Search for the cell housing the specified text and yield its [X, Y] center coordinate. 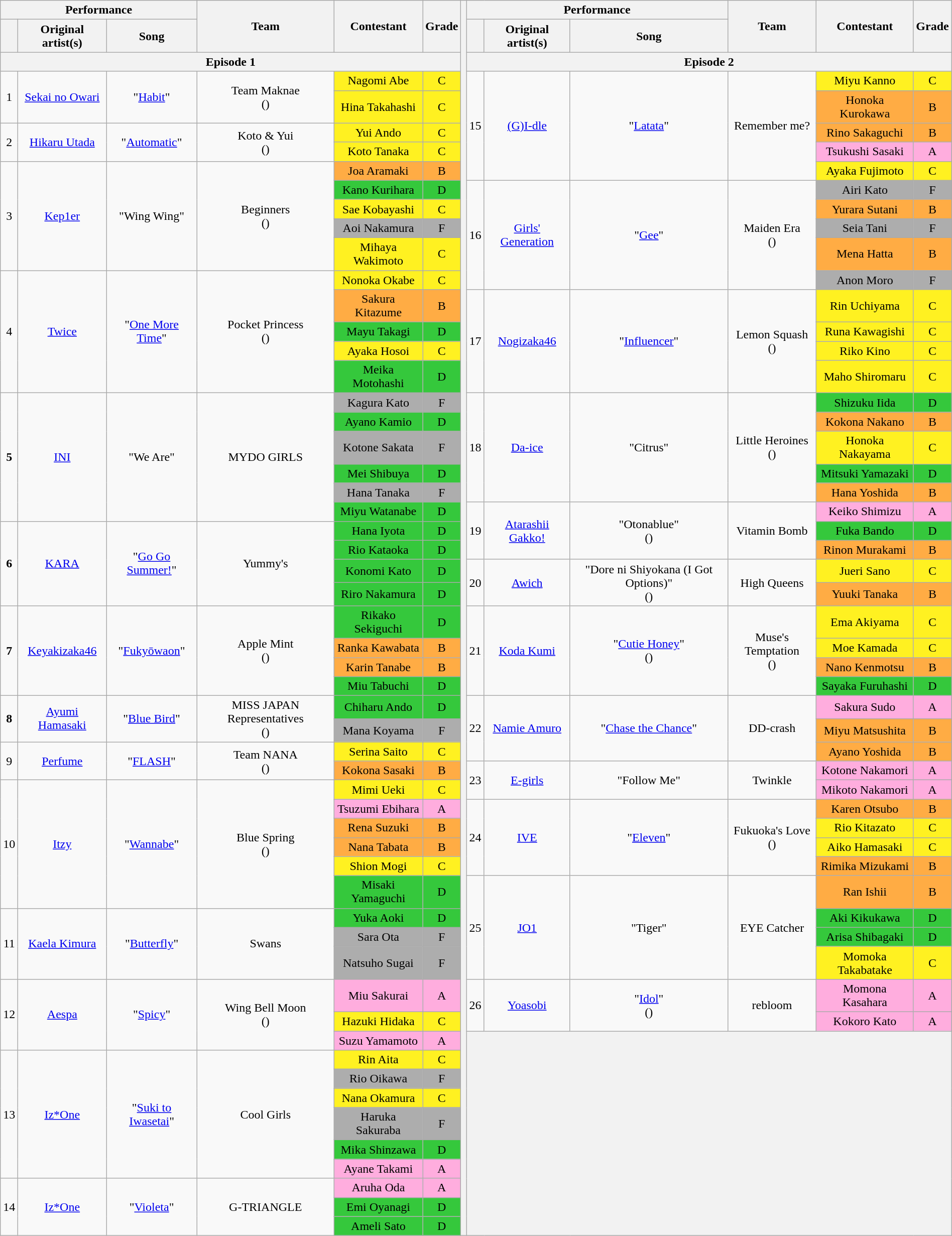
Ran Ishii [865, 892]
Sekai no Owari [62, 97]
Sayaka Furuhashi [865, 686]
"Eleven" [649, 837]
Nano Kenmotsu [865, 667]
Nagomi Abe [378, 81]
Team Maknae() [265, 97]
"Violeta" [152, 1207]
INI [62, 457]
Awich [527, 582]
Aespa [62, 1014]
Runa Kawagishi [865, 332]
Chiharu Ando [378, 707]
26 [475, 1005]
2 [9, 142]
"Latata" [649, 126]
Da-ice [527, 448]
rebloom [772, 1005]
Cool Girls [265, 1115]
Lemon Squash() [772, 341]
Aiko Hamasaki [865, 847]
Kep1er [62, 216]
Rimika Mizukami [865, 866]
Hana Iyota [378, 531]
Apple Mint() [265, 651]
Aki Kikukawa [865, 918]
"Influencer" [649, 341]
Ayaka Fujimoto [865, 171]
Pocket Princess() [265, 331]
Yuuki Tanaka [865, 594]
Misaki Yamaguchi [378, 892]
Miu Tabuchi [378, 686]
MISS JAPAN Representatives() [265, 719]
Twinkle [772, 780]
Kaela Kimura [62, 944]
"Otonablue"() [649, 531]
High Queens [772, 582]
"Tiger" [649, 927]
Natsuho Sugai [378, 963]
Airi Kato [865, 190]
Tsukushi Sasaki [865, 152]
Miyu Watanabe [378, 512]
Swans [265, 944]
"Chase the Chance" [649, 728]
Nonoka Okabe [378, 280]
"Suki to Iwasetai" [152, 1115]
22 [475, 728]
Anon Moro [865, 280]
"We Are" [152, 457]
JO1 [527, 927]
Mihaya Wakimoto [378, 254]
"Wing Wing" [152, 216]
20 [475, 582]
14 [9, 1207]
13 [9, 1115]
Little Heroines() [772, 448]
Riko Kino [865, 351]
Yui Ando [378, 133]
Nana Tabata [378, 847]
Ayane Takami [378, 1169]
Rio Kitazato [865, 828]
G-TRIANGLE [265, 1207]
24 [475, 837]
Mimi Ueki [378, 790]
12 [9, 1014]
"FLASH" [152, 761]
KARA [62, 563]
Maiden Era() [772, 235]
Team NANA() [265, 761]
Miyu Kanno [865, 81]
Keiko Shimizu [865, 512]
Muse's Temptation() [772, 651]
Karen Otsubo [865, 809]
Nana Okamura [378, 1098]
Meika Motohashi [378, 377]
Koto Tanaka [378, 152]
Mitsuki Yamazaki [865, 473]
Sara Ota [378, 937]
Yoasobi [527, 1005]
Kano Kurihara [378, 190]
"Cutie Honey"() [649, 651]
"Go Go Summer!" [152, 563]
Sakura Sudo [865, 707]
Kotone Sakata [378, 448]
"Fukyōwaon" [152, 651]
Yuka Aoki [378, 918]
9 [9, 761]
Fukuoka's Love() [772, 837]
17 [475, 341]
Rio Kataoka [378, 550]
4 [9, 331]
23 [475, 780]
"Citrus" [649, 448]
Rikako Sekiguchi [378, 622]
"Blue Bird" [152, 719]
Aruha Oda [378, 1188]
Rinon Murakami [865, 550]
19 [475, 531]
7 [9, 651]
Kokona Nakano [865, 422]
"Automatic" [152, 142]
11 [9, 944]
Kokona Sasaki [378, 771]
MYDO GIRLS [265, 457]
IVE [527, 837]
25 [475, 927]
Momoka Takabatake [865, 963]
"Habit" [152, 97]
Mikoto Nakamori [865, 790]
Remember me? [772, 126]
Atarashii Gakko! [527, 531]
Shizuku Iida [865, 403]
Karin Tanabe [378, 667]
Hana Tanaka [378, 492]
Mika Shinzawa [378, 1150]
Ayaka Hosoi [378, 351]
6 [9, 563]
Sakura Kitazume [378, 306]
"Follow Me" [649, 780]
Mayu Takagi [378, 332]
Yummy's [265, 563]
Haruka Sakuraba [378, 1124]
Mei Shibuya [378, 473]
Mana Koyama [378, 730]
Honoka Nakayama [865, 448]
"Wannabe" [152, 844]
Kokoro Kato [865, 1021]
5 [9, 457]
Episode 1 [231, 62]
"Gee" [649, 235]
"Spicy" [152, 1014]
Fuka Bando [865, 531]
Honoka Kurokawa [865, 106]
Kagura Kato [378, 403]
Rin Uchiyama [865, 306]
Blue Spring() [265, 844]
Hikaru Utada [62, 142]
"One More Time" [152, 331]
"Dore ni Shiyokana (I Got Options)"() [649, 582]
Tsuzumi Ebihara [378, 809]
Kotone Nakamori [865, 771]
Rio Oikawa [378, 1079]
Rena Suzuki [378, 828]
Beginners() [265, 216]
Namie Amuro [527, 728]
Yurara Sutani [865, 209]
21 [475, 651]
Keyakizaka46 [62, 651]
Konomi Kato [378, 571]
Mena Hatta [865, 254]
Hina Takahashi [378, 106]
Moe Kamada [865, 648]
Miu Sakurai [378, 995]
"Butterfly" [152, 944]
Episode 2 [709, 62]
8 [9, 719]
Riro Nakamura [378, 594]
Ayumi Hamasaki [62, 719]
"Idol"() [649, 1005]
10 [9, 844]
Koda Kumi [527, 651]
Itzy [62, 844]
Emi Oyanagi [378, 1207]
16 [475, 235]
Rino Sakaguchi [865, 133]
Aoi Nakamura [378, 228]
Ema Akiyama [865, 622]
Serina Saito [378, 752]
Suzu Yamamoto [378, 1041]
Miyu Matsushita [865, 730]
Joa Aramaki [378, 171]
Arisa Shibagaki [865, 937]
Rin Aita [378, 1060]
Vitamin Bomb [772, 531]
18 [475, 448]
Momona Kasahara [865, 995]
Ayano Yoshida [865, 752]
DD-crash [772, 728]
Twice [62, 331]
Hazuki Hidaka [378, 1021]
Perfume [62, 761]
(G)I-dle [527, 126]
Ranka Kawabata [378, 648]
EYE Catcher [772, 927]
Maho Shiromaru [865, 377]
Seia Tani [865, 228]
E-girls [527, 780]
Jueri Sano [865, 571]
Shion Mogi [378, 866]
1 [9, 97]
Hana Yoshida [865, 492]
Nogizaka46 [527, 341]
Koto & Yui() [265, 142]
Girls' Generation [527, 235]
Ayano Kamio [378, 422]
Wing Bell Moon() [265, 1014]
Sae Kobayashi [378, 209]
15 [475, 126]
Ameli Sato [378, 1226]
3 [9, 216]
